Detect which cell encompasses the target text, then output its [X, Y] center coordinate. 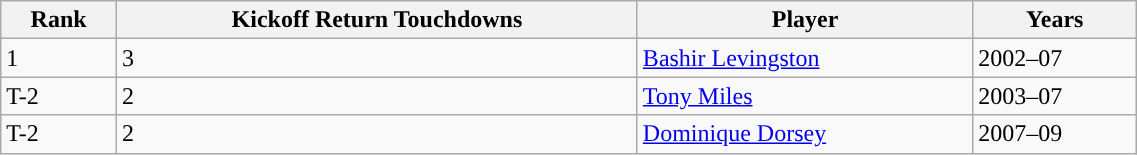
2007–09 [1055, 134]
2002–07 [1055, 58]
1 [59, 58]
2003–07 [1055, 96]
Player [804, 20]
Bashir Levingston [804, 58]
Dominique Dorsey [804, 134]
Kickoff Return Touchdowns [378, 20]
Tony Miles [804, 96]
Years [1055, 20]
Rank [59, 20]
3 [378, 58]
